Locate the cell with the specified text and output its (x, y) center coordinate. 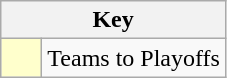
Key (114, 20)
Teams to Playoffs (134, 58)
